Identify which cell holds the provided text, then report its [X, Y] central coordinate. 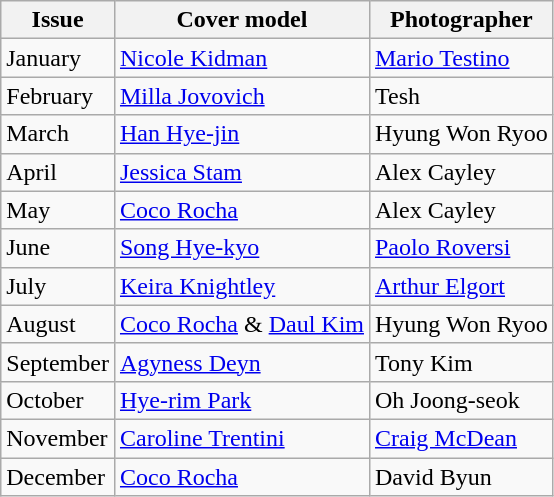
Issue [58, 20]
Agyness Deyn [242, 362]
Milla Jovovich [242, 96]
July [58, 286]
Hye-rim Park [242, 400]
Caroline Trentini [242, 438]
Craig McDean [461, 438]
Tony Kim [461, 362]
Mario Testino [461, 58]
Cover model [242, 20]
Nicole Kidman [242, 58]
Oh Joong-seok [461, 400]
June [58, 248]
October [58, 400]
David Byun [461, 477]
May [58, 210]
Keira Knightley [242, 286]
Tesh [461, 96]
Jessica Stam [242, 172]
Paolo Roversi [461, 248]
September [58, 362]
January [58, 58]
March [58, 134]
April [58, 172]
Photographer [461, 20]
Coco Rocha & Daul Kim [242, 324]
Song Hye-kyo [242, 248]
Han Hye-jin [242, 134]
November [58, 438]
December [58, 477]
August [58, 324]
February [58, 96]
Arthur Elgort [461, 286]
